Return the [x, y] coordinate for the center point of the cell that contains the specified text.  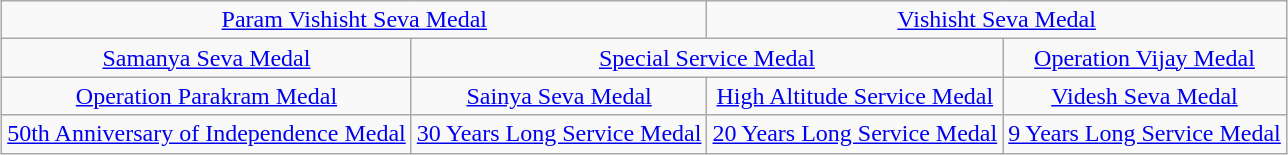
30 Years Long Service Medal [559, 134]
Operation Parakram Medal [207, 96]
Param Vishisht Seva Medal [354, 20]
Special Service Medal [706, 58]
Vishisht Seva Medal [996, 20]
9 Years Long Service Medal [1145, 134]
High Altitude Service Medal [855, 96]
Videsh Seva Medal [1145, 96]
Operation Vijay Medal [1145, 58]
20 Years Long Service Medal [855, 134]
50th Anniversary of Independence Medal [207, 134]
Samanya Seva Medal [207, 58]
Sainya Seva Medal [559, 96]
